Extract the [x, y] coordinate from the center of the cell holding the provided text.  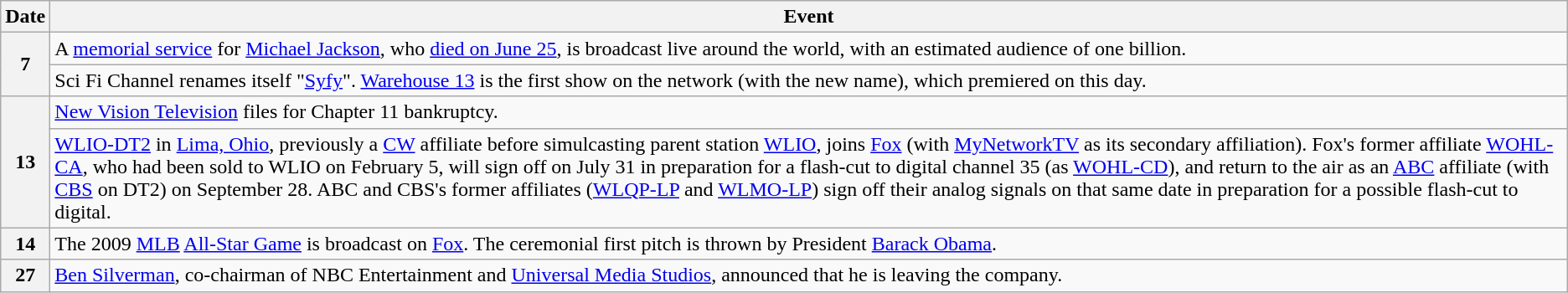
Ben Silverman, co-chairman of NBC Entertainment and Universal Media Studios, announced that he is leaving the company. [809, 275]
The 2009 MLB All-Star Game is broadcast on Fox. The ceremonial first pitch is thrown by President Barack Obama. [809, 244]
Event [809, 17]
7 [25, 64]
27 [25, 275]
Sci Fi Channel renames itself "Syfy". Warehouse 13 is the first show on the network (with the new name), which premiered on this day. [809, 80]
New Vision Television files for Chapter 11 bankruptcy. [809, 112]
A memorial service for Michael Jackson, who died on June 25, is broadcast live around the world, with an estimated audience of one billion. [809, 49]
Date [25, 17]
13 [25, 162]
14 [25, 244]
